For the text-containing cell, return its midpoint in [x, y] coordinate format. 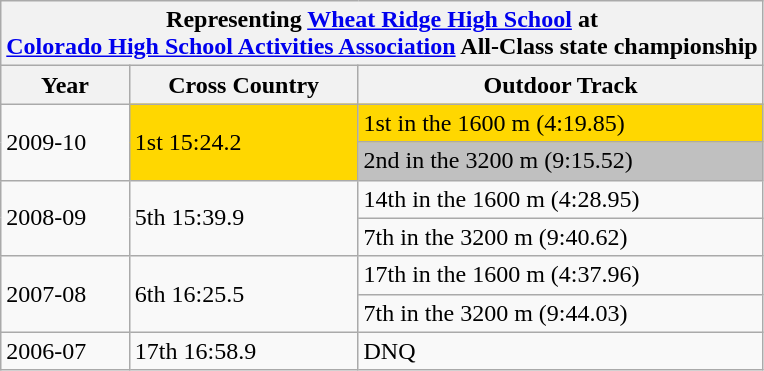
6th 16:25.5 [244, 294]
Outdoor Track [560, 85]
Year [66, 85]
2007-08 [66, 294]
5th 15:39.9 [244, 218]
Representing Wheat Ridge High School atColorado High School Activities Association All-Class state championship [382, 34]
DNQ [560, 351]
1st 15:24.2 [244, 142]
2nd in the 3200 m (9:15.52) [560, 161]
Cross Country [244, 85]
2006-07 [66, 351]
2008-09 [66, 218]
7th in the 3200 m (9:40.62) [560, 237]
2009-10 [66, 142]
1st in the 1600 m (4:19.85) [560, 123]
17th 16:58.9 [244, 351]
17th in the 1600 m (4:37.96) [560, 275]
14th in the 1600 m (4:28.95) [560, 199]
7th in the 3200 m (9:44.03) [560, 313]
